Detect which cell encompasses the target text, then output its [x, y] center coordinate. 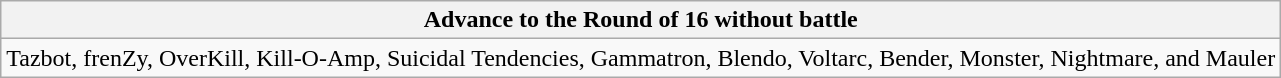
Advance to the Round of 16 without battle [641, 20]
Tazbot, frenZy, OverKill, Kill-O-Amp, Suicidal Tendencies, Gammatron, Blendo, Voltarc, Bender, Monster, Nightmare, and Mauler [641, 58]
